Return the (x, y) coordinate for the center point of the cell that contains the specified text.  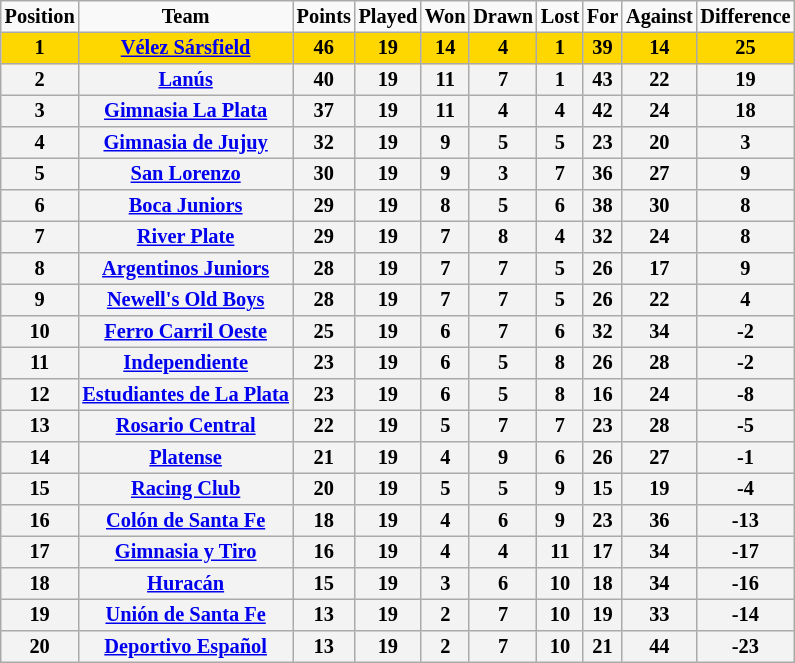
Estudiantes de La Plata (185, 395)
-23 (746, 647)
Racing Club (185, 489)
-17 (746, 552)
Independiente (185, 363)
Team (185, 17)
-16 (746, 584)
40 (324, 80)
Lost (560, 17)
-8 (746, 395)
Difference (746, 17)
-4 (746, 489)
Won (445, 17)
Huracán (185, 584)
Points (324, 17)
43 (602, 80)
-13 (746, 521)
Platense (185, 458)
42 (602, 111)
46 (324, 48)
44 (659, 647)
Vélez Sársfield (185, 48)
Against (659, 17)
39 (602, 48)
12 (40, 395)
Drawn (503, 17)
Gimnasia y Tiro (185, 552)
Unión de Santa Fe (185, 615)
38 (602, 206)
-14 (746, 615)
Position (40, 17)
Boca Juniors (185, 206)
Lanús (185, 80)
Rosario Central (185, 426)
Newell's Old Boys (185, 300)
Colón de Santa Fe (185, 521)
Deportivo Español (185, 647)
Ferro Carril Oeste (185, 332)
Gimnasia La Plata (185, 111)
33 (659, 615)
Argentinos Juniors (185, 269)
San Lorenzo (185, 174)
River Plate (185, 237)
Gimnasia de Jujuy (185, 143)
For (602, 17)
37 (324, 111)
Played (388, 17)
-1 (746, 458)
-5 (746, 426)
